Determine the (x, y) coordinate at the center of the cell enclosing the given text.  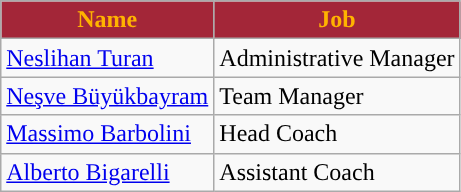
Job (337, 20)
Massimo Barbolini (108, 134)
Administrative Manager (337, 58)
Head Coach (337, 134)
Team Manager (337, 96)
Alberto Bigarelli (108, 172)
Neşve Büyükbayram (108, 96)
Assistant Coach (337, 172)
Neslihan Turan (108, 58)
Name (108, 20)
